Find where the given text appears and provide that cell's center as (X, Y) coordinate. 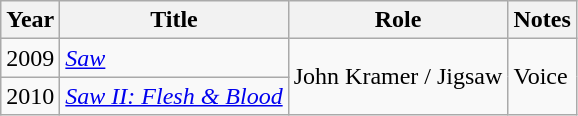
John Kramer / Jigsaw (398, 77)
Notes (542, 20)
2009 (30, 58)
Title (174, 20)
Voice (542, 77)
Role (398, 20)
2010 (30, 96)
Year (30, 20)
Saw II: Flesh & Blood (174, 96)
Saw (174, 58)
